For the text-containing cell, return its midpoint in [x, y] coordinate format. 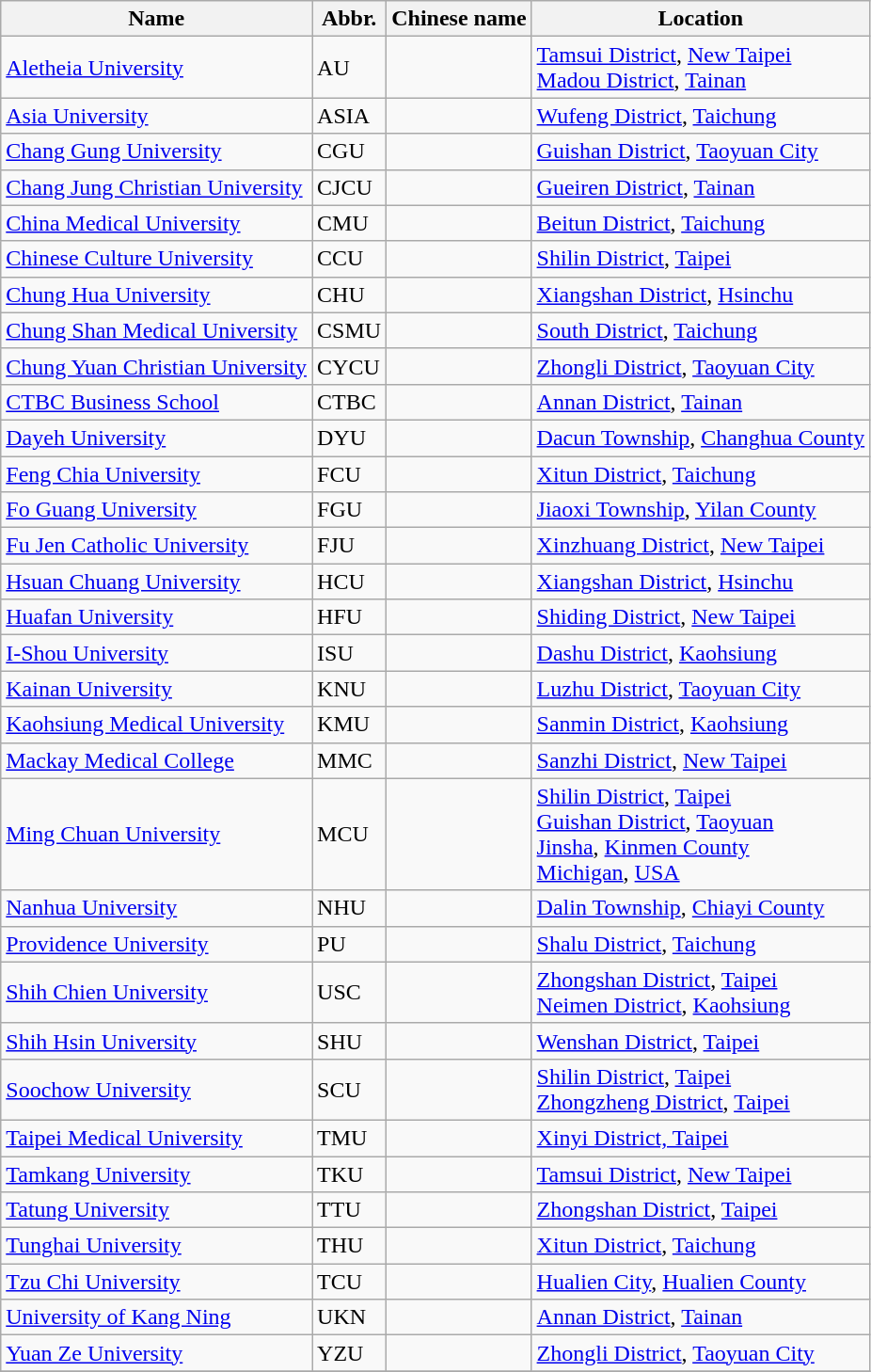
Fu Jen Catholic University [156, 546]
MCU [350, 834]
University of Kang Ning [156, 1317]
Sanmin District, Kaohsiung [701, 725]
Tamsui District, New TaipeiMadou District, Tainan [701, 68]
Wenshan District, Taipei [701, 1041]
Providence University [156, 944]
FGU [350, 510]
CYCU [350, 366]
CHU [350, 295]
SHU [350, 1041]
Chinese Culture University [156, 259]
TTU [350, 1210]
Tunghai University [156, 1246]
Huafan University [156, 617]
Shilin District, TaipeiGuishan District, TaoyuanJinsha, Kinmen CountyMichigan, USA [701, 834]
China Medical University [156, 223]
HCU [350, 582]
Wufeng District, Taichung [701, 116]
I-Shou University [156, 653]
Soochow University [156, 1090]
Guishan District, Taoyuan City [701, 152]
UKN [350, 1317]
KNU [350, 689]
DYU [350, 438]
CSMU [350, 330]
Name [156, 19]
ISU [350, 653]
Chung Hua University [156, 295]
Xinyi District, Taipei [701, 1138]
Xinzhuang District, New Taipei [701, 546]
CTBC Business School [156, 402]
CTBC [350, 402]
Shiding District, New Taipei [701, 617]
KMU [350, 725]
NHU [350, 908]
Taipei Medical University [156, 1138]
Sanzhi District, New Taipei [701, 760]
ASIA [350, 116]
Beitun District, Taichung [701, 223]
TCU [350, 1282]
USC [350, 992]
CMU [350, 223]
Ming Chuan University [156, 834]
Mackay Medical College [156, 760]
Shalu District, Taichung [701, 944]
Kaohsiung Medical University [156, 725]
Zhongshan District, TaipeiNeimen District, Kaohsiung [701, 992]
Chang Gung University [156, 152]
Luzhu District, Taoyuan City [701, 689]
MMC [350, 760]
Dashu District, Kaohsiung [701, 653]
YZU [350, 1353]
Shih Hsin University [156, 1041]
Yuan Ze University [156, 1353]
South District, Taichung [701, 330]
Abbr. [350, 19]
Kainan University [156, 689]
Dacun Township, Changhua County [701, 438]
Chang Jung Christian University [156, 187]
Chinese name [459, 19]
PU [350, 944]
Jiaoxi Township, Yilan County [701, 510]
Hualien City, Hualien County [701, 1282]
Asia University [156, 116]
Chung Shan Medical University [156, 330]
SCU [350, 1090]
Tamsui District, New Taipei [701, 1173]
FCU [350, 473]
HFU [350, 617]
AU [350, 68]
Aletheia University [156, 68]
CGU [350, 152]
Shilin District, Taipei [701, 259]
Shilin District, TaipeiZhongzheng District, Taipei [701, 1090]
Hsuan Chuang University [156, 582]
Fo Guang University [156, 510]
Feng Chia University [156, 473]
THU [350, 1246]
Tzu Chi University [156, 1282]
Tatung University [156, 1210]
FJU [350, 546]
Dayeh University [156, 438]
Gueiren District, Tainan [701, 187]
TMU [350, 1138]
Shih Chien University [156, 992]
Zhongshan District, Taipei [701, 1210]
CJCU [350, 187]
Chung Yuan Christian University [156, 366]
CCU [350, 259]
Nanhua University [156, 908]
Dalin Township, Chiayi County [701, 908]
Location [701, 19]
TKU [350, 1173]
Tamkang University [156, 1173]
